Extract the (X, Y) coordinate from the center of the cell holding the provided text.  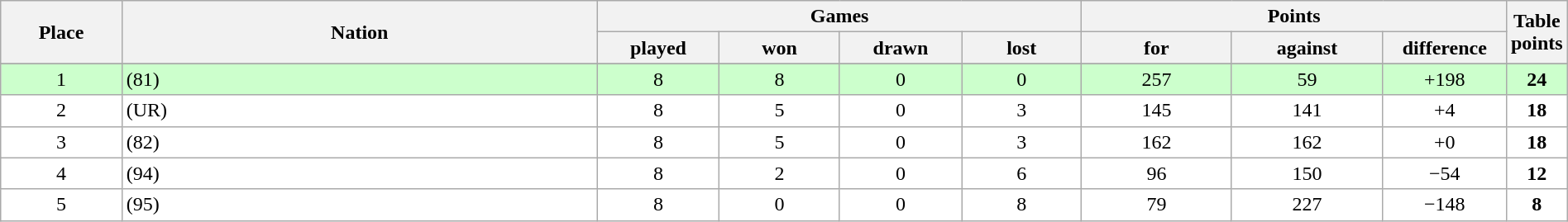
drawn (900, 48)
12 (1537, 173)
1 (61, 79)
+4 (1444, 111)
for (1156, 48)
−54 (1444, 173)
lost (1022, 48)
227 (1307, 205)
150 (1307, 173)
79 (1156, 205)
+0 (1444, 142)
Nation (359, 32)
145 (1156, 111)
6 (1022, 173)
(94) (359, 173)
257 (1156, 79)
(82) (359, 142)
24 (1537, 79)
Place (61, 32)
Games (839, 17)
(95) (359, 205)
96 (1156, 173)
+198 (1444, 79)
played (658, 48)
4 (61, 173)
won (780, 48)
difference (1444, 48)
141 (1307, 111)
(UR) (359, 111)
(81) (359, 79)
Tablepoints (1537, 32)
against (1307, 48)
Points (1294, 17)
59 (1307, 79)
−148 (1444, 205)
